Output the (x, y) coordinate of the center of the cell containing the given text.  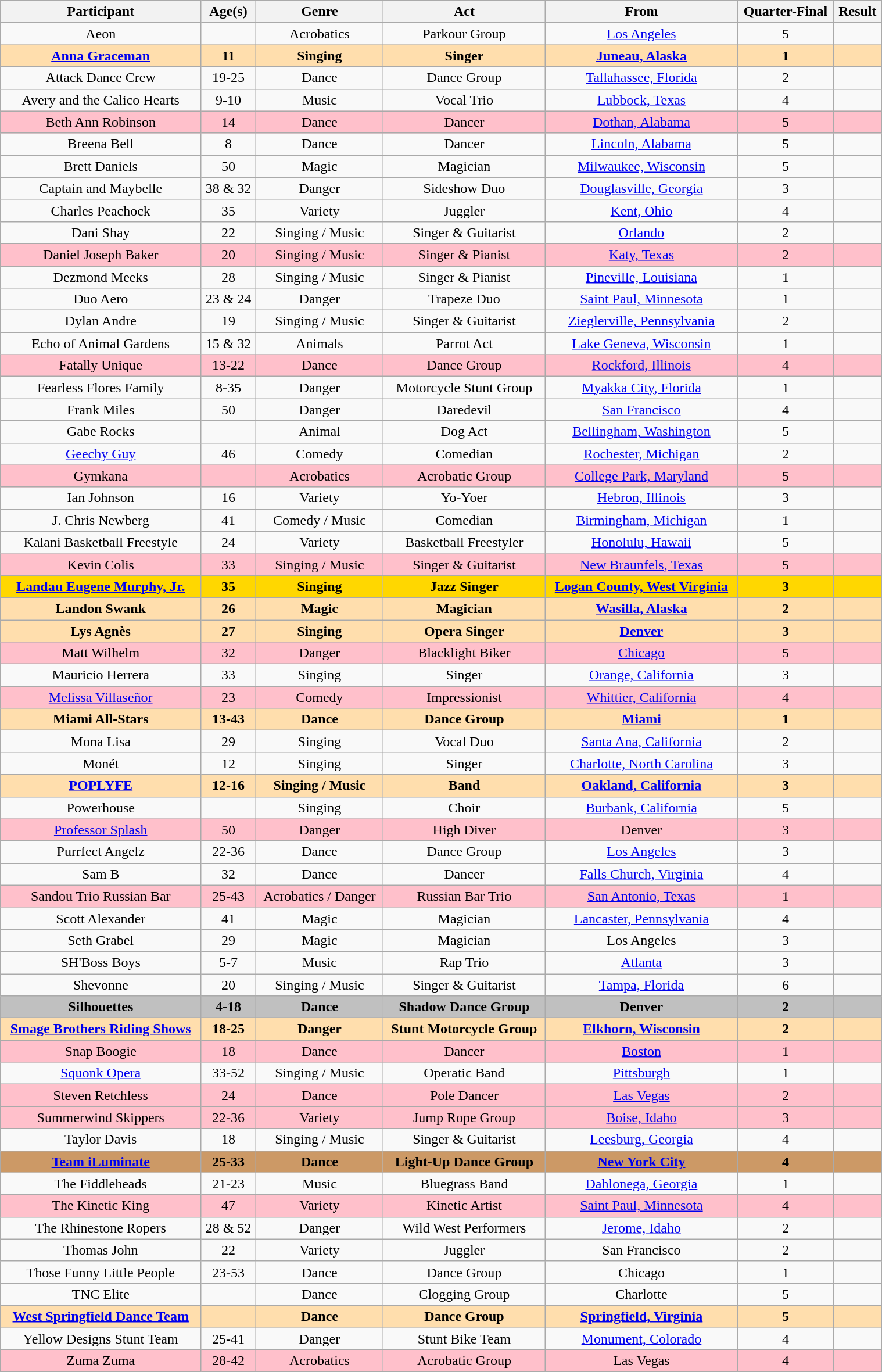
12 (228, 764)
19 (228, 321)
Pole Dancer (464, 1095)
Daredevil (464, 410)
From (641, 12)
Sandou Trio Russian Bar (101, 896)
Bellingham, Washington (641, 432)
Wasilla, Alaska (641, 608)
Myakka City, Florida (641, 388)
Orlando (641, 232)
Thomas John (101, 1250)
Silhouettes (101, 1007)
Hebron, Illinois (641, 498)
Team iLuminate (101, 1162)
Act (464, 12)
25-33 (228, 1162)
Matt Wilhelm (101, 653)
Monument, Colorado (641, 1338)
Summerwind Skippers (101, 1117)
San Antonio, Texas (641, 896)
13-22 (228, 366)
Stunt Bike Team (464, 1338)
Santa Ana, California (641, 741)
Anna Graceman (101, 56)
Charlotte (641, 1294)
The Fiddleheads (101, 1184)
12-16 (228, 786)
Dezmond Meeks (101, 277)
Rockford, Illinois (641, 366)
Animals (320, 343)
Gymkana (101, 476)
Vocal Trio (464, 100)
Douglasville, Georgia (641, 188)
23-53 (228, 1272)
Dani Shay (101, 232)
Miami (641, 719)
Impressionist (464, 697)
Honolulu, Hawaii (641, 542)
New Braunfels, Texas (641, 564)
Whittier, California (641, 697)
New York City (641, 1162)
Springfield, Virginia (641, 1316)
Rochester, Michigan (641, 454)
Quarter-Final (786, 12)
The Kinetic King (101, 1206)
Milwaukee, Wisconsin (641, 166)
Mauricio Herrera (101, 675)
6 (786, 985)
SH'Boss Boys (101, 962)
Shadow Dance Group (464, 1007)
Avery and the Calico Hearts (101, 100)
8 (228, 144)
Sam B (101, 874)
Dahlonega, Georgia (641, 1184)
Russian Bar Trio (464, 896)
Tallahassee, Florida (641, 78)
Sideshow Duo (464, 188)
Powerhouse (101, 808)
47 (228, 1206)
Birmingham, Michigan (641, 520)
Lincoln, Alabama (641, 144)
8-35 (228, 388)
Burbank, California (641, 808)
Light-Up Dance Group (464, 1162)
Clogging Group (464, 1294)
18-25 (228, 1029)
Choir (464, 808)
21-23 (228, 1184)
28-42 (228, 1361)
11 (228, 56)
Parkour Group (464, 34)
Comedy / Music (320, 520)
Lubbock, Texas (641, 100)
Parrot Act (464, 343)
J. Chris Newberg (101, 520)
Yo-Yoer (464, 498)
19-25 (228, 78)
Vocal Duo (464, 741)
Charlotte, North Carolina (641, 764)
Elkhorn, Wisconsin (641, 1029)
4-18 (228, 1007)
Participant (101, 12)
Monét (101, 764)
Charles Peachock (101, 210)
Shevonne (101, 985)
Lake Geneva, Wisconsin (641, 343)
Opera Singer (464, 631)
Boise, Idaho (641, 1117)
Trapeze Duo (464, 299)
28 & 52 (228, 1228)
Genre (320, 12)
Pineville, Louisiana (641, 277)
15 & 32 (228, 343)
5-7 (228, 962)
Katy, Texas (641, 255)
33-52 (228, 1073)
Lys Agnès (101, 631)
Professor Splash (101, 830)
Fearless Flores Family (101, 388)
25-41 (228, 1338)
Steven Retchless (101, 1095)
Echo of Animal Gardens (101, 343)
13-43 (228, 719)
Animal (320, 432)
Kinetic Artist (464, 1206)
College Park, Maryland (641, 476)
Blacklight Biker (464, 653)
Seth Grabel (101, 940)
Attack Dance Crew (101, 78)
Zuma Zuma (101, 1361)
Motorcycle Stunt Group (464, 388)
Dylan Andre (101, 321)
Daniel Joseph Baker (101, 255)
27 (228, 631)
Smage Brothers Riding Shows (101, 1029)
Zieglerville, Pennsylvania (641, 321)
West Springfield Dance Team (101, 1316)
28 (228, 277)
Dothan, Alabama (641, 122)
Oakland, California (641, 786)
The Rhinestone Ropers (101, 1228)
Kevin Colis (101, 564)
Aeon (101, 34)
Landau Eugene Murphy, Jr. (101, 586)
Melissa Villaseñor (101, 697)
Frank Miles (101, 410)
Gabe Rocks (101, 432)
Captain and Maybelle (101, 188)
Basketball Freestyler (464, 542)
Jerome, Idaho (641, 1228)
Jazz Singer (464, 586)
Bluegrass Band (464, 1184)
Kalani Basketball Freestyle (101, 542)
16 (228, 498)
23 (228, 697)
Snap Boogie (101, 1051)
Orange, California (641, 675)
Geechy Guy (101, 454)
Landon Swank (101, 608)
Ian Johnson (101, 498)
Rap Trio (464, 962)
Jump Rope Group (464, 1117)
Operatic Band (464, 1073)
Pittsburgh (641, 1073)
14 (228, 122)
Falls Church, Virginia (641, 874)
Mona Lisa (101, 741)
Brett Daniels (101, 166)
Breena Bell (101, 144)
23 & 24 (228, 299)
Logan County, West Virginia (641, 586)
Boston (641, 1051)
Band (464, 786)
Those Funny Little People (101, 1272)
POPLYFE (101, 786)
High Diver (464, 830)
Kent, Ohio (641, 210)
Scott Alexander (101, 918)
Acrobatics / Danger (320, 896)
TNC Elite (101, 1294)
Age(s) (228, 12)
46 (228, 454)
Juneau, Alaska (641, 56)
9-10 (228, 100)
Dog Act (464, 432)
Lancaster, Pennsylvania (641, 918)
Atlanta (641, 962)
Wild West Performers (464, 1228)
Purrfect Angelz (101, 852)
Stunt Motorcycle Group (464, 1029)
25-43 (228, 896)
Fatally Unique (101, 366)
Leesburg, Georgia (641, 1140)
Taylor Davis (101, 1140)
38 & 32 (228, 188)
Tampa, Florida (641, 985)
Miami All-Stars (101, 719)
26 (228, 608)
Yellow Designs Stunt Team (101, 1338)
Squonk Opera (101, 1073)
Beth Ann Robinson (101, 122)
Result (858, 12)
Duo Aero (101, 299)
